Capture the cell that displays the provided text and extract its (X, Y) central coordinate. 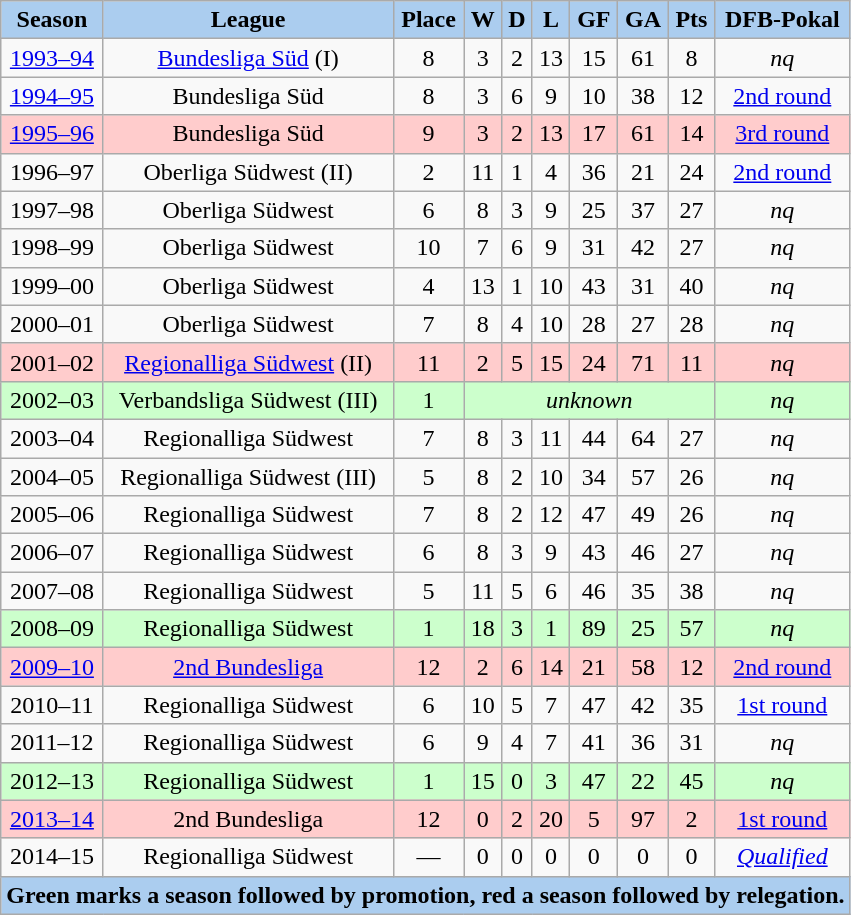
GF (594, 20)
unknown (590, 400)
2013–14 (52, 819)
34 (594, 477)
2014–15 (52, 857)
3rd round (782, 134)
2002–03 (52, 400)
League (248, 20)
2008–09 (52, 629)
2011–12 (52, 743)
37 (644, 210)
W (483, 20)
22 (644, 781)
1996–97 (52, 172)
GA (644, 20)
Regionalliga Südwest (III) (248, 477)
97 (644, 819)
2006–07 (52, 553)
2009–10 (52, 667)
41 (594, 743)
— (428, 857)
1997–98 (52, 210)
Green marks a season followed by promotion, red a season followed by relegation. (426, 895)
64 (644, 438)
L (551, 20)
Verbandsliga Südwest (III) (248, 400)
20 (551, 819)
71 (644, 362)
2012–13 (52, 781)
2004–05 (52, 477)
D (518, 20)
44 (594, 438)
Qualified (782, 857)
2005–06 (52, 515)
1993–94 (52, 58)
2007–08 (52, 591)
Oberliga Südwest (II) (248, 172)
2001–02 (52, 362)
45 (691, 781)
40 (691, 286)
18 (483, 629)
Place (428, 20)
2000–01 (52, 324)
17 (594, 134)
2003–04 (52, 438)
DFB-Pokal (782, 20)
1999–00 (52, 286)
Bundesliga Süd (I) (248, 58)
2010–11 (52, 705)
89 (594, 629)
49 (644, 515)
Pts (691, 20)
58 (644, 667)
1994–95 (52, 96)
Season (52, 20)
Regionalliga Südwest (II) (248, 362)
1998–99 (52, 248)
1995–96 (52, 134)
